For the text-containing cell, return its midpoint in (x, y) coordinate format. 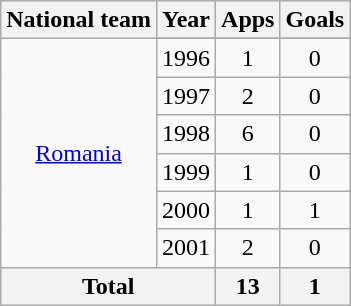
1999 (186, 172)
1997 (186, 96)
Total (108, 286)
2000 (186, 210)
1996 (186, 58)
Romania (79, 153)
Year (186, 20)
Goals (315, 20)
2001 (186, 248)
National team (79, 20)
13 (248, 286)
Apps (248, 20)
6 (248, 134)
1998 (186, 134)
